Search for the cell housing the specified text and yield its (x, y) center coordinate. 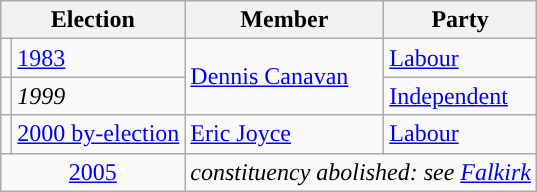
1999 (98, 96)
Dennis Canavan (284, 77)
2000 by-election (98, 134)
Independent (460, 96)
Party (460, 20)
2005 (93, 172)
Eric Joyce (284, 134)
1983 (98, 58)
constituency abolished: see Falkirk (361, 172)
Election (93, 20)
Member (284, 20)
